Extract the [X, Y] coordinate from the center of the cell holding the provided text.  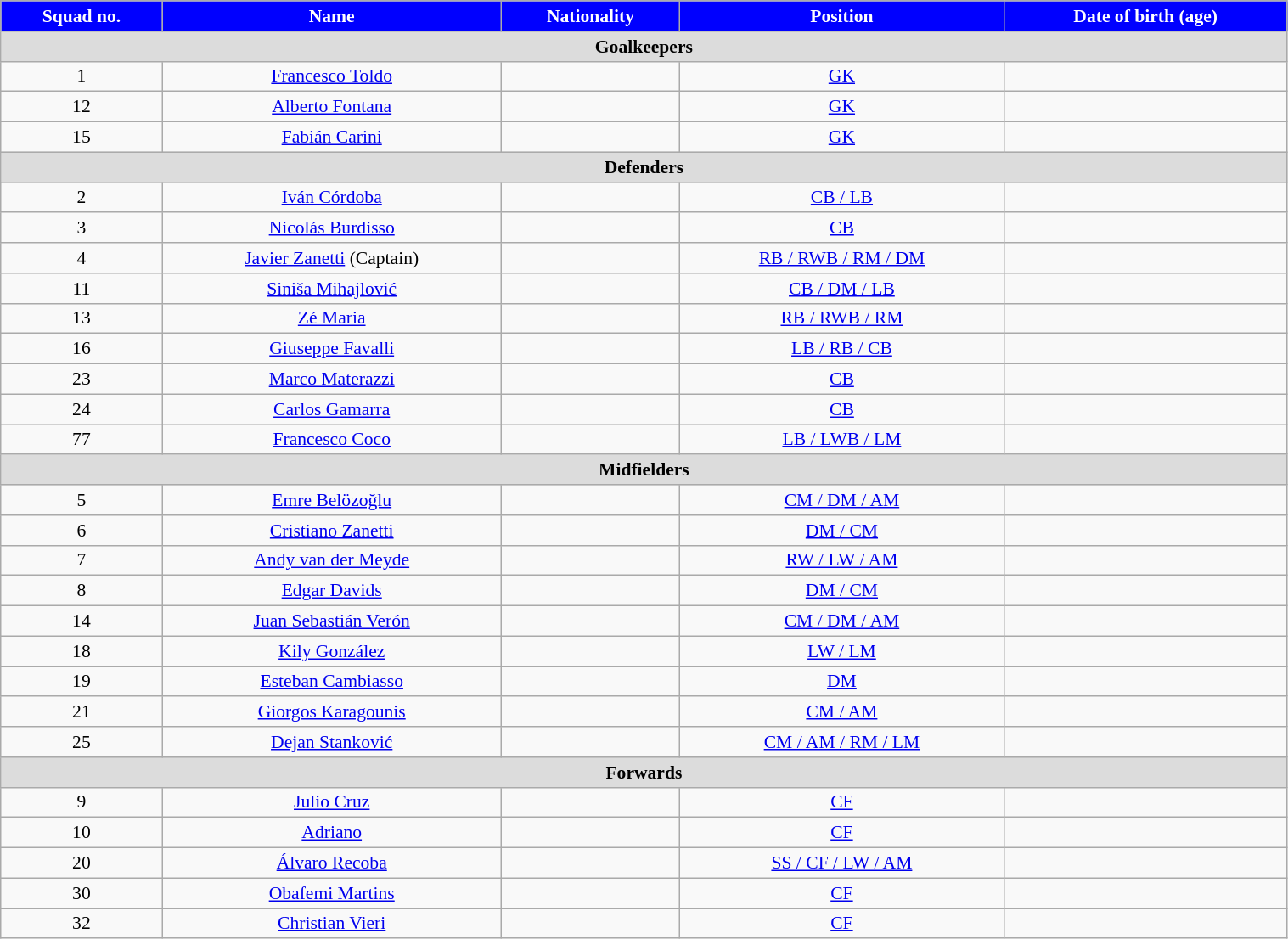
LB / RB / CB [842, 349]
RB / RWB / RM [842, 318]
14 [82, 621]
24 [82, 409]
Position [842, 16]
Kily González [331, 651]
CB / DM / LB [842, 289]
Edgar Davids [331, 591]
4 [82, 258]
Javier Zanetti (Captain) [331, 258]
Juan Sebastián Verón [331, 621]
Iván Córdoba [331, 198]
Cristiano Zanetti [331, 531]
Carlos Gamarra [331, 409]
CM / AM / RM / LM [842, 742]
Francesco Toldo [331, 76]
2 [82, 198]
16 [82, 349]
Squad no. [82, 16]
Midfielders [644, 470]
3 [82, 228]
8 [82, 591]
Adriano [331, 833]
9 [82, 802]
15 [82, 138]
1 [82, 76]
Marco Materazzi [331, 380]
CB / LB [842, 198]
25 [82, 742]
11 [82, 289]
Date of birth (age) [1145, 16]
77 [82, 440]
Francesco Coco [331, 440]
Emre Belözoğlu [331, 500]
Nationality [590, 16]
12 [82, 107]
13 [82, 318]
Nicolás Burdisso [331, 228]
LB / LWB / LM [842, 440]
Siniša Mihajlović [331, 289]
RB / RWB / RM / DM [842, 258]
Giuseppe Favalli [331, 349]
5 [82, 500]
18 [82, 651]
Giorgos Karagounis [331, 712]
Dejan Stanković [331, 742]
Zé Maria [331, 318]
30 [82, 893]
Álvaro Recoba [331, 863]
SS / CF / LW / AM [842, 863]
21 [82, 712]
Christian Vieri [331, 924]
Alberto Fontana [331, 107]
RW / LW / AM [842, 560]
7 [82, 560]
Andy van der Meyde [331, 560]
6 [82, 531]
32 [82, 924]
DM [842, 682]
Goalkeepers [644, 47]
Name [331, 16]
10 [82, 833]
CM / AM [842, 712]
20 [82, 863]
Fabián Carini [331, 138]
LW / LM [842, 651]
Julio Cruz [331, 802]
23 [82, 380]
Forwards [644, 773]
Defenders [644, 167]
19 [82, 682]
Esteban Cambiasso [331, 682]
Obafemi Martins [331, 893]
